Return [x, y] of the center of cell containing provided text 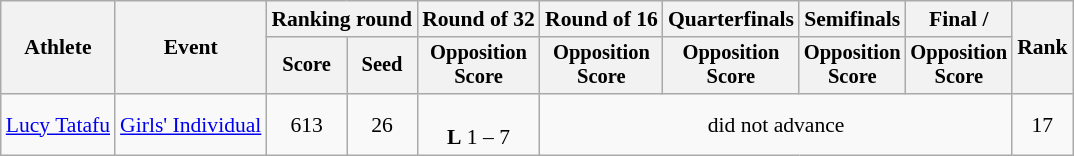
Round of 32 [478, 19]
Lucy Tatafu [58, 124]
Seed [382, 66]
did not advance [776, 124]
L 1 – 7 [478, 124]
26 [382, 124]
Event [190, 48]
Ranking round [342, 19]
613 [306, 124]
Athlete [58, 48]
Girls' Individual [190, 124]
Quarterfinals [731, 19]
Final / [958, 19]
17 [1042, 124]
Rank [1042, 48]
Score [306, 66]
Round of 16 [602, 19]
Semifinals [852, 19]
